Find where the given text appears and provide that cell's center as (x, y) coordinate. 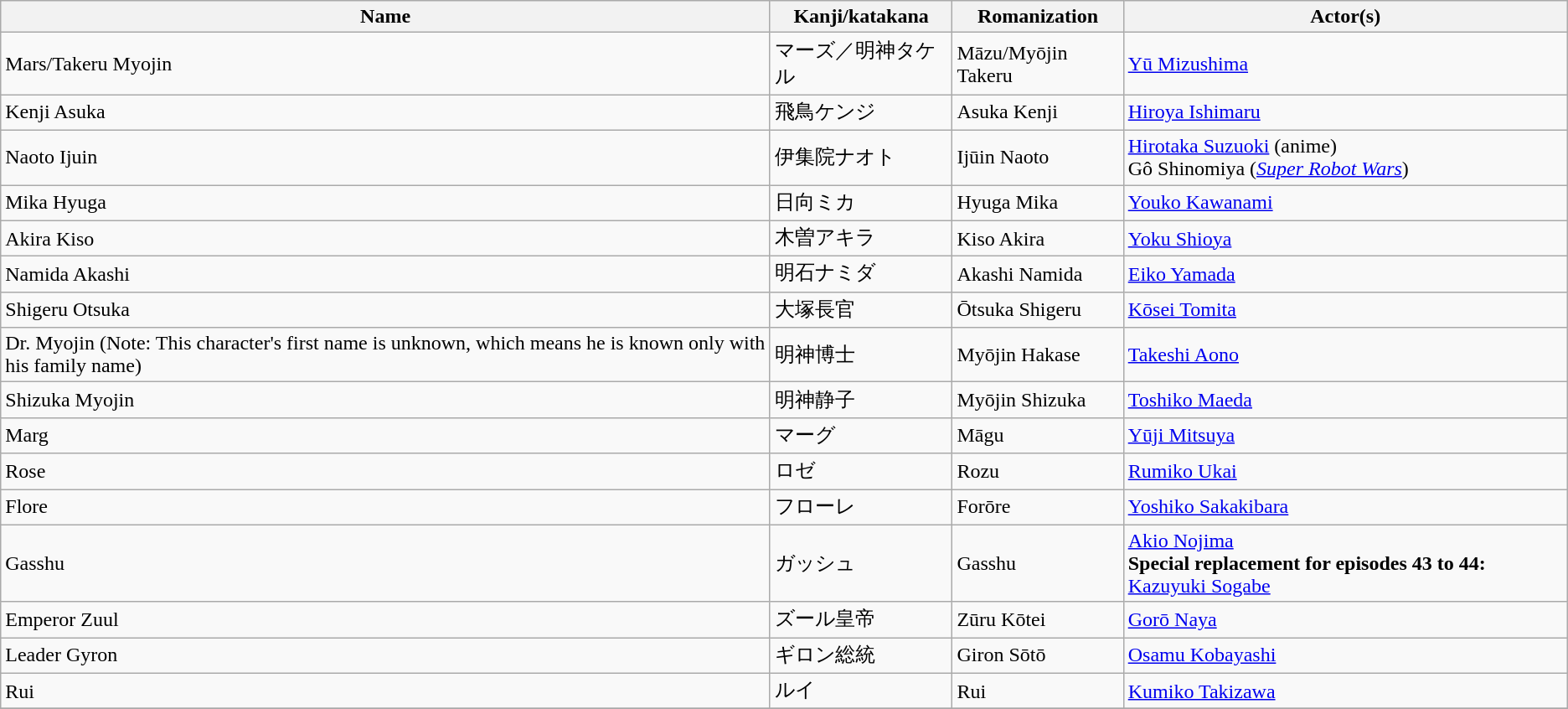
ロゼ (861, 471)
木曽アキラ (861, 238)
Myōjin Shizuka (1038, 401)
明石ナミダ (861, 275)
Yūji Mitsuya (1345, 436)
Rumiko Ukai (1345, 471)
Ōtsuka Shigeru (1038, 310)
Myōjin Hakase (1038, 355)
Gorō Naya (1345, 620)
Kiso Akira (1038, 238)
Hiroya Ishimaru (1345, 112)
Mars/Takeru Myojin (385, 64)
Eiko Yamada (1345, 275)
Dr. Myojin (Note: This character's first name is unknown, which means he is known only with his family name) (385, 355)
Shizuka Myojin (385, 401)
Osamu Kobayashi (1345, 655)
Akira Kiso (385, 238)
マーグ (861, 436)
Hirotaka Suzuoki (anime)Gô Shinomiya (Super Robot Wars) (1345, 158)
Takeshi Aono (1345, 355)
Naoto Ijuin (385, 158)
Namida Akashi (385, 275)
飛鳥ケンジ (861, 112)
Zūru Kōtei (1038, 620)
日向ミカ (861, 203)
ズール皇帝 (861, 620)
Romanization (1038, 17)
伊集院ナオト (861, 158)
大塚長官 (861, 310)
Rose (385, 471)
Flore (385, 508)
Actor(s) (1345, 17)
Kenji Asuka (385, 112)
Youko Kawanami (1345, 203)
Kanji/katakana (861, 17)
Toshiko Maeda (1345, 401)
Akio NojimaSpecial replacement for episodes 43 to 44: Kazuyuki Sogabe (1345, 563)
Māgu (1038, 436)
Leader Gyron (385, 655)
Asuka Kenji (1038, 112)
Forōre (1038, 508)
ルイ (861, 691)
Marg (385, 436)
Name (385, 17)
Yoku Shioya (1345, 238)
Giron Sōtō (1038, 655)
Shigeru Otsuka (385, 310)
フローレ (861, 508)
Akashi Namida (1038, 275)
明神静子 (861, 401)
Kōsei Tomita (1345, 310)
Māzu/Myōjin Takeru (1038, 64)
Rozu (1038, 471)
Yoshiko Sakakibara (1345, 508)
Hyuga Mika (1038, 203)
ガッシュ (861, 563)
Ijūin Naoto (1038, 158)
ギロン総統 (861, 655)
マーズ／明神タケル (861, 64)
Mika Hyuga (385, 203)
明神博士 (861, 355)
Emperor Zuul (385, 620)
Kumiko Takizawa (1345, 691)
Yū Mizushima (1345, 64)
